Identify which cell holds the provided text, then report its [X, Y] central coordinate. 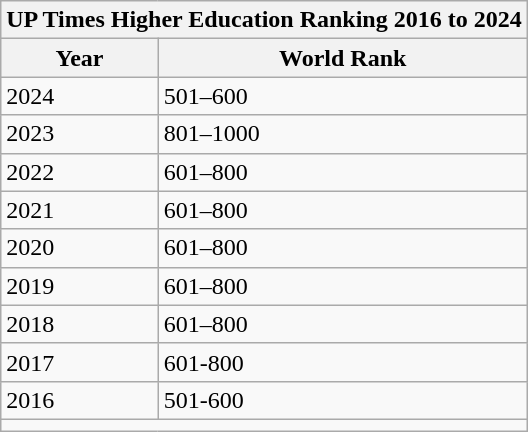
2020 [80, 248]
2022 [80, 172]
2024 [80, 96]
2016 [80, 400]
2017 [80, 362]
501-600 [342, 400]
2019 [80, 286]
2018 [80, 324]
801–1000 [342, 134]
Year [80, 58]
501–600 [342, 96]
2021 [80, 210]
World Rank [342, 58]
UP Times Higher Education Ranking 2016 to 2024 [264, 20]
2023 [80, 134]
601-800 [342, 362]
